For the text-containing cell, return its midpoint in (X, Y) coordinate format. 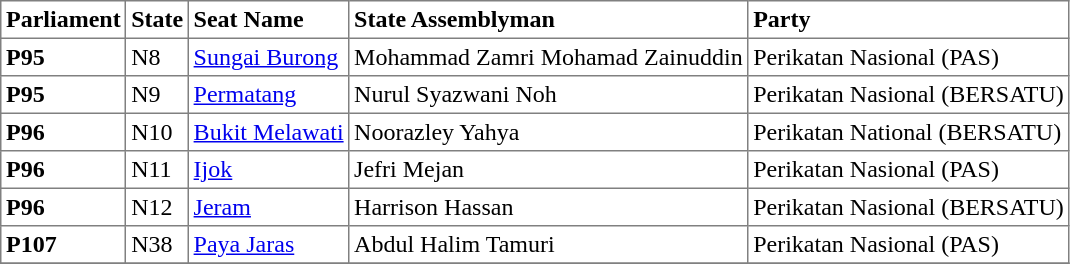
Permatang (268, 95)
Parliament (64, 20)
Party (908, 20)
Jefri Mejan (548, 170)
Jeram (268, 207)
N11 (157, 170)
Mohammad Zamri Mohamad Zainuddin (548, 57)
Bukit Melawati (268, 132)
Nurul Syazwani Noh (548, 95)
P107 (64, 245)
Perikatan National (BERSATU) (908, 132)
N8 (157, 57)
State (157, 20)
Abdul Halim Tamuri (548, 245)
Paya Jaras (268, 245)
Noorazley Yahya (548, 132)
Harrison Hassan (548, 207)
Sungai Burong (268, 57)
Seat Name (268, 20)
Ijok (268, 170)
N12 (157, 207)
N38 (157, 245)
State Assemblyman (548, 20)
N9 (157, 95)
N10 (157, 132)
